Output the (x, y) coordinate of the center of the cell containing the given text.  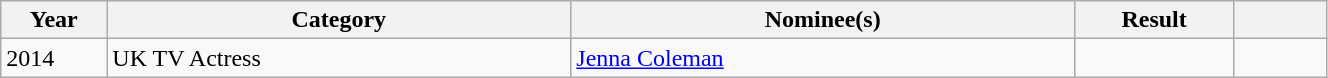
2014 (54, 58)
UK TV Actress (339, 58)
Year (54, 20)
Category (339, 20)
Result (1154, 20)
Nominee(s) (823, 20)
Jenna Coleman (823, 58)
